Detect which cell encompasses the target text, then output its [x, y] center coordinate. 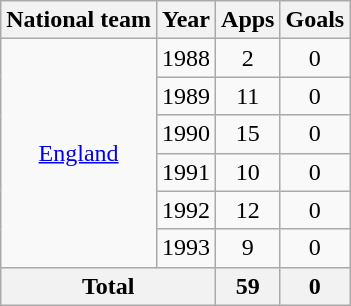
59 [248, 286]
11 [248, 96]
England [79, 153]
National team [79, 20]
2 [248, 58]
1992 [186, 210]
1989 [186, 96]
1993 [186, 248]
1990 [186, 134]
10 [248, 172]
Goals [315, 20]
12 [248, 210]
15 [248, 134]
1988 [186, 58]
Year [186, 20]
Apps [248, 20]
Total [108, 286]
1991 [186, 172]
9 [248, 248]
